Scan for the cell matching the given text and deliver its [X, Y] coordinate at center. 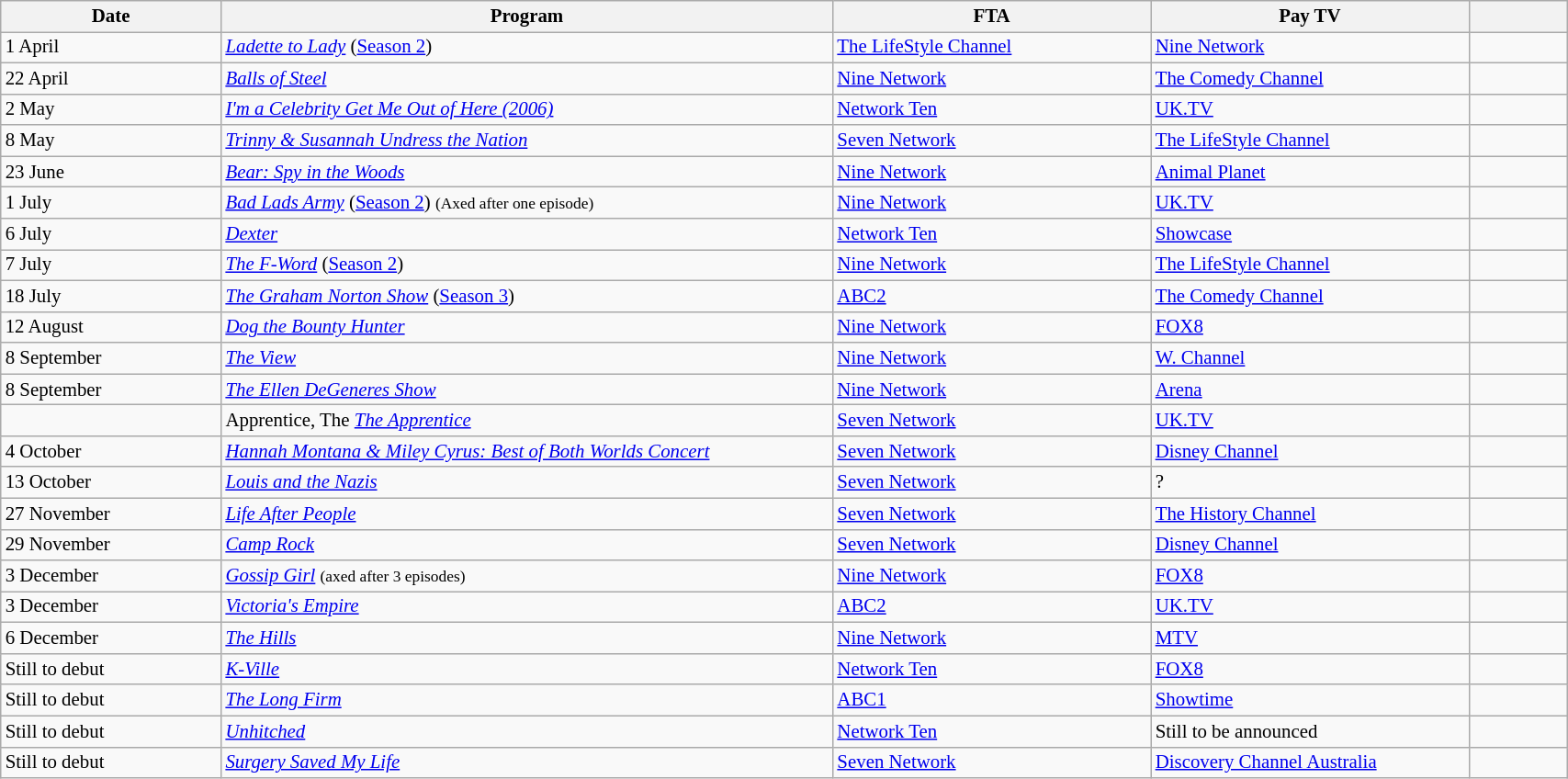
23 June [111, 172]
The Hills [526, 638]
Still to be announced [1310, 731]
The Ellen DeGeneres Show [526, 389]
I'm a Celebrity Get Me Out of Here (2006) [526, 109]
2 May [111, 109]
Bad Lads Army (Season 2) (Axed after one episode) [526, 203]
Bear: Spy in the Woods [526, 172]
29 November [111, 545]
Ladette to Lady (Season 2) [526, 47]
Apprentice, The The Apprentice [526, 421]
1 April [111, 47]
The View [526, 358]
6 December [111, 638]
Victoria's Empire [526, 607]
? [1310, 482]
Unhitched [526, 731]
Date [111, 17]
Program [526, 17]
W. Channel [1310, 358]
1 July [111, 203]
13 October [111, 482]
Balls of Steel [526, 78]
The Graham Norton Show (Season 3) [526, 296]
6 July [111, 234]
The History Channel [1310, 514]
Dexter [526, 234]
7 July [111, 265]
Animal Planet [1310, 172]
ABC1 [991, 700]
MTV [1310, 638]
Camp Rock [526, 545]
22 April [111, 78]
Showtime [1310, 700]
Dog the Bounty Hunter [526, 327]
Life After People [526, 514]
Arena [1310, 389]
FTA [991, 17]
Louis and the Nazis [526, 482]
Discovery Channel Australia [1310, 762]
27 November [111, 514]
K-Ville [526, 669]
4 October [111, 451]
Trinny & Susannah Undress the Nation [526, 141]
8 May [111, 141]
Showcase [1310, 234]
Hannah Montana & Miley Cyrus: Best of Both Worlds Concert [526, 451]
12 August [111, 327]
Gossip Girl (axed after 3 episodes) [526, 576]
Surgery Saved My Life [526, 762]
18 July [111, 296]
Pay TV [1310, 17]
The Long Firm [526, 700]
The F-Word (Season 2) [526, 265]
